Identify which cell holds the provided text, then report its (X, Y) central coordinate. 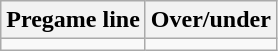
Over/under (210, 20)
Pregame line (74, 20)
